Return the (X, Y) coordinate for the center point of the cell that contains the specified text.  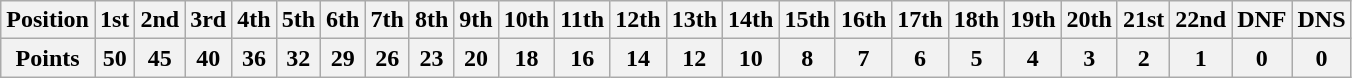
DNF (1262, 20)
7th (387, 20)
7 (863, 58)
10th (526, 20)
15th (807, 20)
4 (1033, 58)
21st (1143, 20)
36 (254, 58)
16 (582, 58)
5 (976, 58)
32 (298, 58)
4th (254, 20)
18th (976, 20)
20 (476, 58)
DNS (1322, 20)
11th (582, 20)
23 (431, 58)
Points (48, 58)
29 (343, 58)
13th (694, 20)
20th (1089, 20)
1 (1201, 58)
6 (920, 58)
19th (1033, 20)
1st (114, 20)
26 (387, 58)
17th (920, 20)
18 (526, 58)
50 (114, 58)
40 (208, 58)
5th (298, 20)
16th (863, 20)
3rd (208, 20)
22nd (1201, 20)
8 (807, 58)
10 (751, 58)
12th (638, 20)
14 (638, 58)
3 (1089, 58)
Position (48, 20)
12 (694, 58)
8th (431, 20)
6th (343, 20)
9th (476, 20)
14th (751, 20)
2nd (160, 20)
2 (1143, 58)
45 (160, 58)
